Locate the cell with the specified text and output its [X, Y] center coordinate. 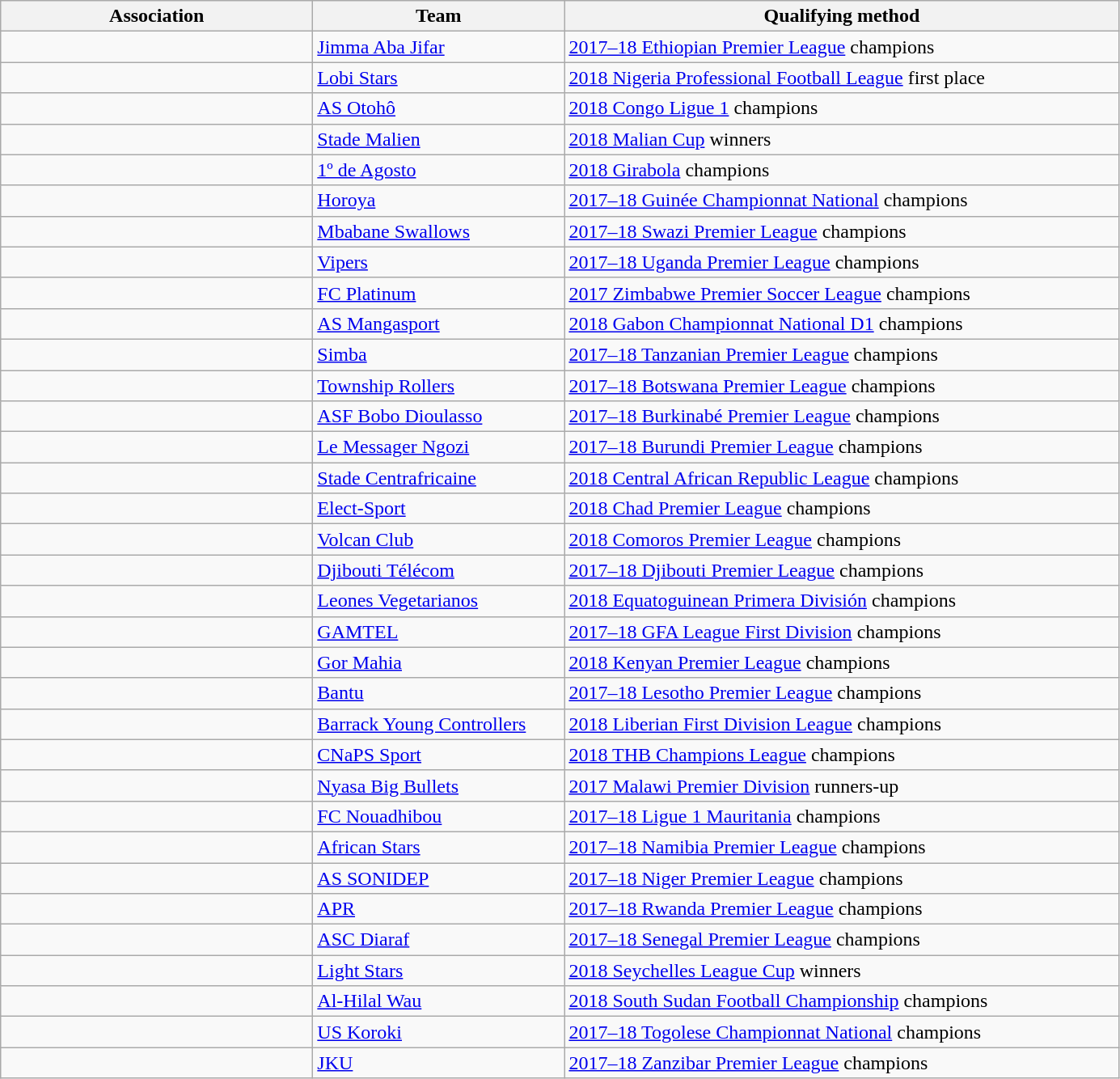
2018 Chad Premier League champions [842, 509]
FC Nouadhibou [438, 816]
2017–18 Burundi Premier League champions [842, 447]
2017–18 Burkinabé Premier League champions [842, 417]
2017–18 GFA League First Division champions [842, 632]
FC Platinum [438, 293]
Leones Vegetarianos [438, 601]
2017–18 Guinée Championnat National champions [842, 201]
1º de Agosto [438, 170]
2017–18 Senegal Premier League champions [842, 940]
Vipers [438, 262]
Stade Malien [438, 139]
2018 Central African Republic League champions [842, 478]
Horoya [438, 201]
2017–18 Uganda Premier League champions [842, 262]
2017–18 Namibia Premier League champions [842, 847]
2017 Zimbabwe Premier Soccer League champions [842, 293]
2017–18 Ethiopian Premier League champions [842, 47]
Jimma Aba Jifar [438, 47]
AS Otohô [438, 108]
Light Stars [438, 971]
Barrack Young Controllers [438, 724]
2017–18 Swazi Premier League champions [842, 231]
Elect-Sport [438, 509]
2017–18 Rwanda Premier League champions [842, 909]
Mbabane Swallows [438, 231]
2017–18 Ligue 1 Mauritania champions [842, 816]
African Stars [438, 847]
2018 Comoros Premier League champions [842, 539]
Stade Centrafricaine [438, 478]
2018 Equatoguinean Primera División champions [842, 601]
2018 Girabola champions [842, 170]
Township Rollers [438, 386]
CNaPS Sport [438, 755]
2017 Malawi Premier Division runners-up [842, 785]
APR [438, 909]
2017–18 Botswana Premier League champions [842, 386]
US Koroki [438, 1032]
Djibouti Télécom [438, 570]
2018 Gabon Championnat National D1 champions [842, 324]
2017–18 Tanzanian Premier League champions [842, 354]
AS Mangasport [438, 324]
JKU [438, 1063]
2017–18 Zanzibar Premier League champions [842, 1063]
2018 South Sudan Football Championship champions [842, 1001]
Qualifying method [842, 16]
Simba [438, 354]
2017–18 Lesotho Premier League champions [842, 693]
Team [438, 16]
ASF Bobo Dioulasso [438, 417]
Association [157, 16]
Nyasa Big Bullets [438, 785]
2018 Seychelles League Cup winners [842, 971]
Gor Mahia [438, 662]
ASC Diaraf [438, 940]
2018 Congo Ligue 1 champions [842, 108]
GAMTEL [438, 632]
Lobi Stars [438, 78]
Le Messager Ngozi [438, 447]
Bantu [438, 693]
2018 Malian Cup winners [842, 139]
2017–18 Djibouti Premier League champions [842, 570]
Volcan Club [438, 539]
2018 Nigeria Professional Football League first place [842, 78]
2018 Liberian First Division League champions [842, 724]
Al-Hilal Wau [438, 1001]
2018 Kenyan Premier League champions [842, 662]
2017–18 Niger Premier League champions [842, 878]
2017–18 Togolese Championnat National champions [842, 1032]
AS SONIDEP [438, 878]
2018 THB Champions League champions [842, 755]
